From the cell containing the given text, extract its center point as (X, Y) coordinate. 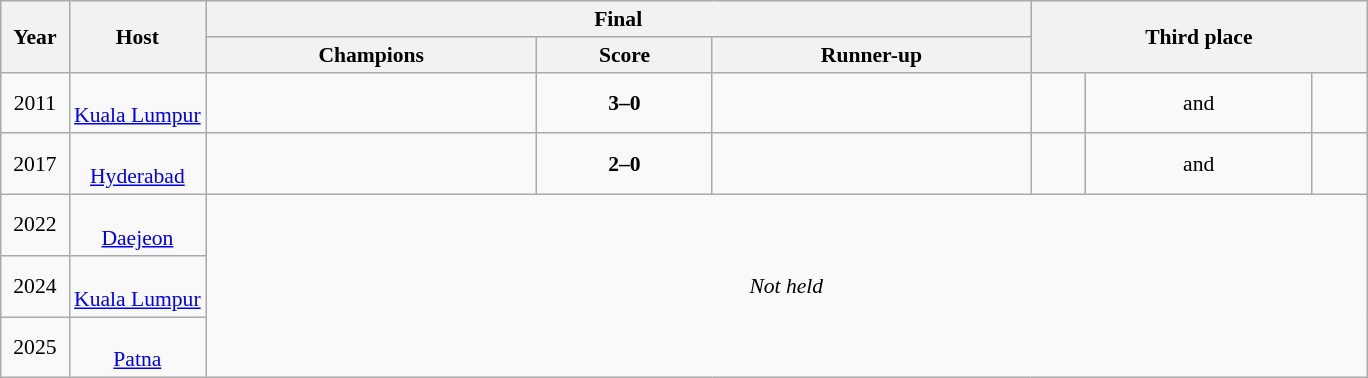
2017 (35, 164)
2011 (35, 102)
Score (624, 55)
2–0 (624, 164)
3–0 (624, 102)
2025 (35, 348)
Hyderabad (138, 164)
Daejeon (138, 226)
2022 (35, 226)
2024 (35, 286)
Final (618, 19)
Patna (138, 348)
Third place (1199, 36)
Host (138, 36)
Not held (786, 286)
Champions (372, 55)
Year (35, 36)
Runner-up (872, 55)
